Determine the (X, Y) coordinate at the center of the cell enclosing the given text.  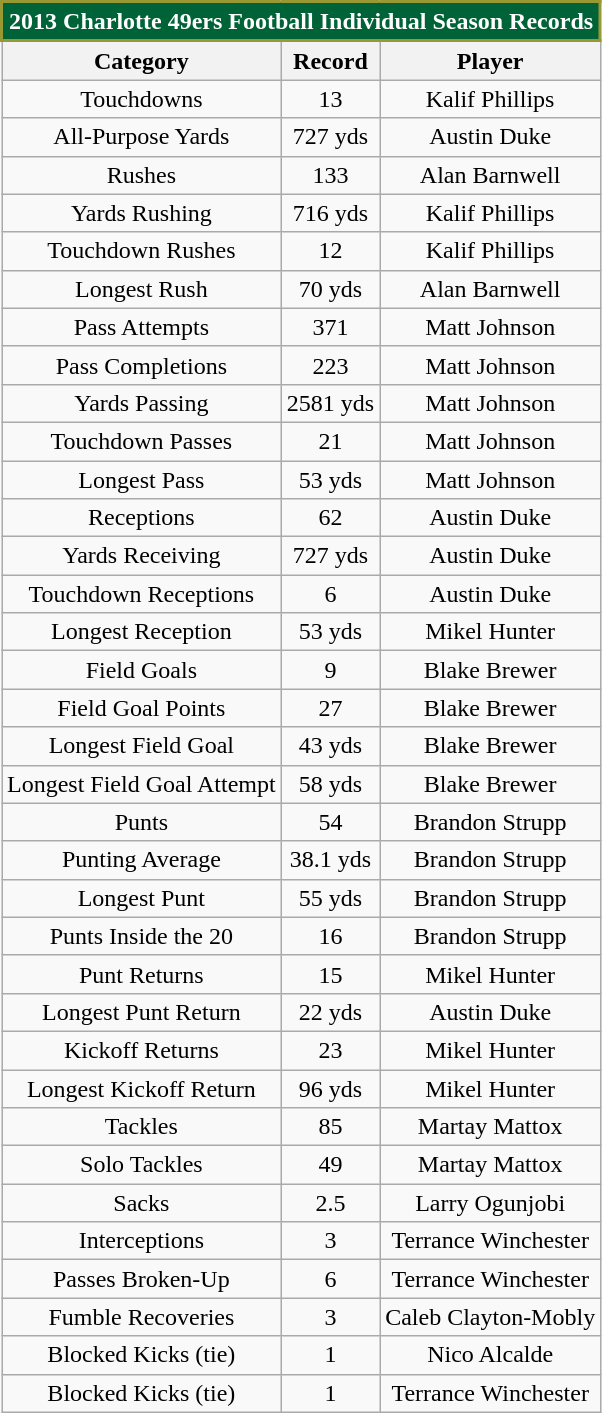
96 yds (330, 1089)
21 (330, 441)
Caleb Clayton-Mobly (490, 1317)
2013 Charlotte 49ers Football Individual Season Records (302, 22)
62 (330, 518)
Longest Punt Return (142, 1012)
70 yds (330, 289)
49 (330, 1165)
Longest Field Goal (142, 746)
Longest Kickoff Return (142, 1089)
55 yds (330, 898)
Pass Attempts (142, 327)
Punts Inside the 20 (142, 936)
54 (330, 822)
Longest Field Goal Attempt (142, 784)
15 (330, 974)
Punts (142, 822)
Kickoff Returns (142, 1050)
9 (330, 670)
Nico Alcalde (490, 1355)
Touchdown Rushes (142, 251)
Longest Reception (142, 632)
Player (490, 60)
12 (330, 251)
716 yds (330, 213)
Larry Ogunjobi (490, 1203)
Longest Pass (142, 479)
371 (330, 327)
Record (330, 60)
43 yds (330, 746)
58 yds (330, 784)
2.5 (330, 1203)
Fumble Recoveries (142, 1317)
Yards Rushing (142, 213)
Passes Broken-Up (142, 1279)
2581 yds (330, 403)
Category (142, 60)
Sacks (142, 1203)
223 (330, 365)
23 (330, 1050)
85 (330, 1127)
Touchdown Receptions (142, 594)
Field Goals (142, 670)
Receptions (142, 518)
22 yds (330, 1012)
Pass Completions (142, 365)
38.1 yds (330, 860)
Yards Receiving (142, 556)
27 (330, 708)
Rushes (142, 175)
16 (330, 936)
Punt Returns (142, 974)
Touchdown Passes (142, 441)
13 (330, 99)
Longest Punt (142, 898)
133 (330, 175)
Field Goal Points (142, 708)
Interceptions (142, 1241)
Touchdowns (142, 99)
Longest Rush (142, 289)
Yards Passing (142, 403)
All-Purpose Yards (142, 137)
Solo Tackles (142, 1165)
Tackles (142, 1127)
Punting Average (142, 860)
